Output the [X, Y] coordinate of the center of the cell containing the given text.  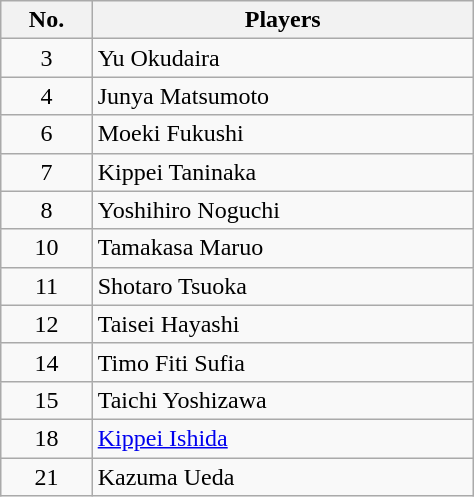
12 [46, 324]
No. [46, 20]
10 [46, 248]
Junya Matsumoto [282, 96]
Kippei Ishida [282, 438]
Timo Fiti Sufia [282, 362]
Tamakasa Maruo [282, 248]
15 [46, 400]
4 [46, 96]
Kazuma Ueda [282, 477]
8 [46, 210]
Yoshihiro Noguchi [282, 210]
Players [282, 20]
18 [46, 438]
Taichi Yoshizawa [282, 400]
21 [46, 477]
Moeki Fukushi [282, 134]
7 [46, 172]
Shotaro Tsuoka [282, 286]
6 [46, 134]
Yu Okudaira [282, 58]
Kippei Taninaka [282, 172]
Taisei Hayashi [282, 324]
3 [46, 58]
14 [46, 362]
11 [46, 286]
